Pinpoint the cell where the given text exists, returning its (X, Y) midpoint coordinate. 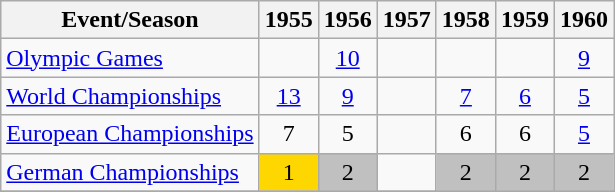
World Championships (130, 96)
1957 (406, 20)
1959 (524, 20)
Olympic Games (130, 58)
1 (288, 172)
German Championships (130, 172)
13 (288, 96)
1960 (584, 20)
1955 (288, 20)
European Championships (130, 134)
Event/Season (130, 20)
1956 (348, 20)
1958 (466, 20)
10 (348, 58)
